Return the (x, y) coordinate for the center point of the cell that contains the specified text.  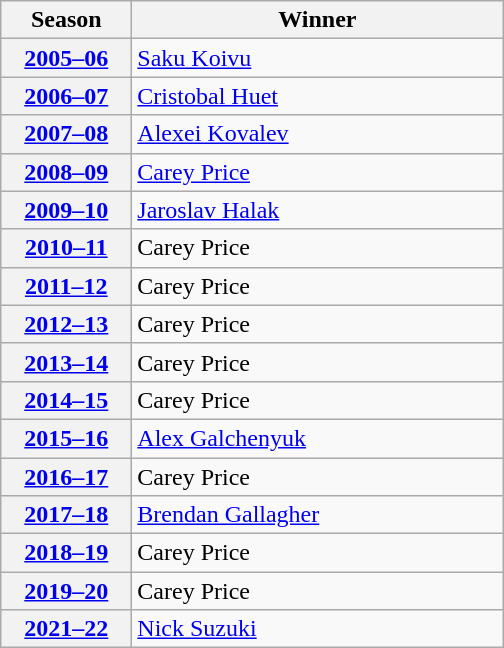
2009–10 (66, 210)
Brendan Gallagher (318, 515)
2017–18 (66, 515)
Saku Koivu (318, 58)
2019–20 (66, 591)
Jaroslav Halak (318, 210)
Alexei Kovalev (318, 134)
2016–17 (66, 477)
2006–07 (66, 96)
Cristobal Huet (318, 96)
2005–06 (66, 58)
2012–13 (66, 324)
Alex Galchenyuk (318, 438)
Winner (318, 20)
2021–22 (66, 629)
2015–16 (66, 438)
2014–15 (66, 400)
2008–09 (66, 172)
2018–19 (66, 553)
2013–14 (66, 362)
2010–11 (66, 248)
Nick Suzuki (318, 629)
2007–08 (66, 134)
Season (66, 20)
2011–12 (66, 286)
